Locate the cell with the specified text and output its (x, y) center coordinate. 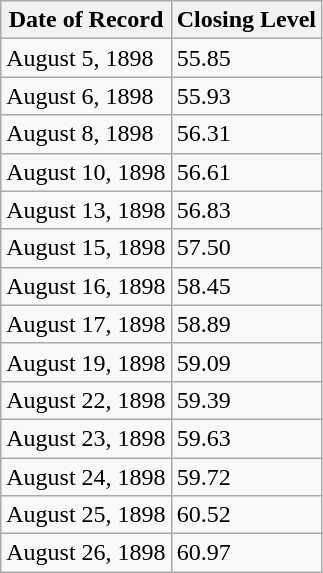
August 8, 1898 (86, 134)
55.93 (246, 96)
60.52 (246, 515)
56.83 (246, 210)
August 16, 1898 (86, 286)
59.63 (246, 438)
August 10, 1898 (86, 172)
August 6, 1898 (86, 96)
57.50 (246, 248)
August 5, 1898 (86, 58)
Closing Level (246, 20)
August 24, 1898 (86, 477)
56.61 (246, 172)
59.39 (246, 400)
59.72 (246, 477)
56.31 (246, 134)
August 22, 1898 (86, 400)
58.89 (246, 324)
55.85 (246, 58)
August 23, 1898 (86, 438)
August 26, 1898 (86, 553)
August 25, 1898 (86, 515)
58.45 (246, 286)
59.09 (246, 362)
60.97 (246, 553)
Date of Record (86, 20)
August 13, 1898 (86, 210)
August 19, 1898 (86, 362)
August 17, 1898 (86, 324)
August 15, 1898 (86, 248)
